Find where the given text appears and provide that cell's center as [X, Y] coordinate. 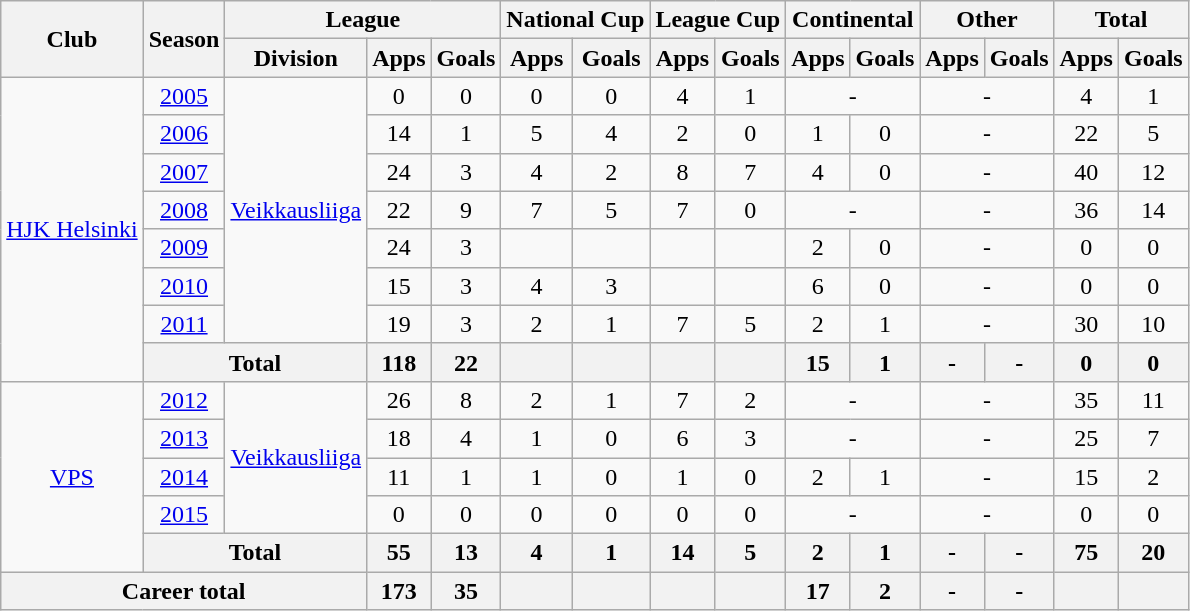
19 [399, 324]
26 [399, 400]
2015 [184, 515]
40 [1086, 172]
2009 [184, 248]
2012 [184, 400]
2005 [184, 96]
12 [1153, 172]
20 [1153, 553]
VPS [72, 476]
HJK Helsinki [72, 229]
25 [1086, 438]
2011 [184, 324]
2008 [184, 210]
Career total [184, 591]
Club [72, 39]
2014 [184, 477]
Season [184, 39]
Division [296, 58]
9 [466, 210]
36 [1086, 210]
2013 [184, 438]
Other [987, 20]
League [363, 20]
Continental [853, 20]
18 [399, 438]
2007 [184, 172]
55 [399, 553]
13 [466, 553]
National Cup [576, 20]
10 [1153, 324]
2010 [184, 286]
League Cup [718, 20]
118 [399, 362]
75 [1086, 553]
30 [1086, 324]
17 [818, 591]
173 [399, 591]
2006 [184, 134]
